Search for the cell housing the specified text and yield its [X, Y] center coordinate. 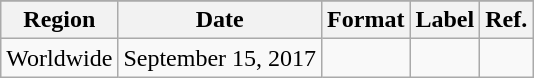
September 15, 2017 [220, 58]
Ref. [506, 20]
Date [220, 20]
Label [445, 20]
Region [60, 20]
Format [366, 20]
Worldwide [60, 58]
